For the text-containing cell, return its midpoint in [X, Y] coordinate format. 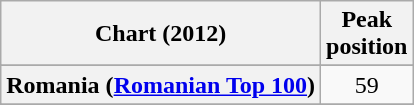
Chart (2012) [161, 34]
Peakposition [367, 34]
59 [367, 85]
Romania (Romanian Top 100) [161, 85]
